Search for the cell housing the specified text and yield its [x, y] center coordinate. 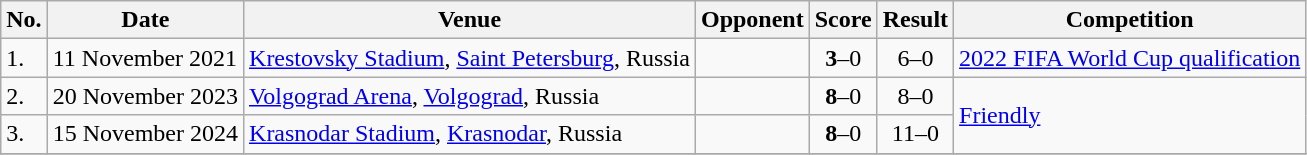
Competition [1130, 20]
Friendly [1130, 115]
Krasnodar Stadium, Krasnodar, Russia [470, 134]
Venue [470, 20]
1. [24, 58]
No. [24, 20]
Krestovsky Stadium, Saint Petersburg, Russia [470, 58]
2022 FIFA World Cup qualification [1130, 58]
20 November 2023 [145, 96]
2. [24, 96]
Score [843, 20]
Result [915, 20]
11 November 2021 [145, 58]
Date [145, 20]
3. [24, 134]
6–0 [915, 58]
Opponent [752, 20]
11–0 [915, 134]
3–0 [843, 58]
15 November 2024 [145, 134]
Volgograd Arena, Volgograd, Russia [470, 96]
